Scan for the cell matching the given text and deliver its [x, y] coordinate at center. 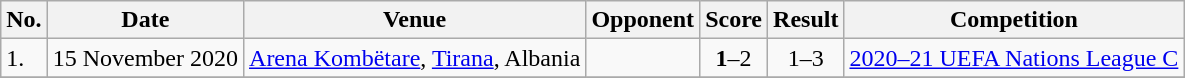
15 November 2020 [145, 58]
1–3 [806, 58]
No. [24, 20]
Score [734, 20]
1. [24, 58]
Date [145, 20]
2020–21 UEFA Nations League C [1014, 58]
1–2 [734, 58]
Opponent [643, 20]
Competition [1014, 20]
Arena Kombëtare, Tirana, Albania [415, 58]
Venue [415, 20]
Result [806, 20]
